Search for the cell housing the specified text and yield its [x, y] center coordinate. 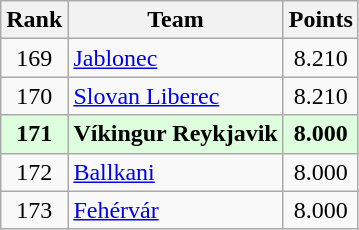
Rank [34, 20]
171 [34, 134]
172 [34, 172]
Fehérvár [176, 210]
169 [34, 58]
Víkingur Reykjavik [176, 134]
173 [34, 210]
Ballkani [176, 172]
170 [34, 96]
Team [176, 20]
Points [320, 20]
Jablonec [176, 58]
Slovan Liberec [176, 96]
